Pinpoint the cell where the given text exists, returning its (X, Y) midpoint coordinate. 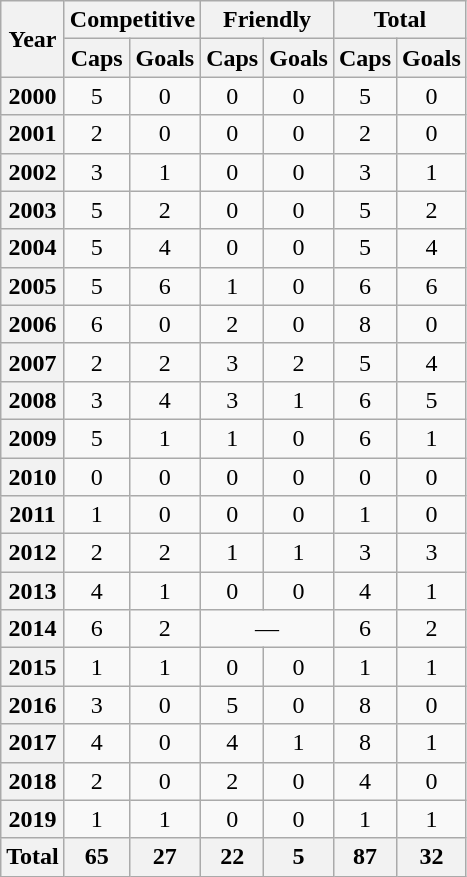
— (268, 629)
2000 (33, 96)
2007 (33, 362)
Friendly (268, 20)
27 (165, 857)
Competitive (132, 20)
2010 (33, 477)
2005 (33, 286)
2002 (33, 172)
2017 (33, 743)
2014 (33, 629)
2015 (33, 667)
2008 (33, 400)
2019 (33, 819)
2009 (33, 438)
2013 (33, 591)
Year (33, 39)
32 (432, 857)
2011 (33, 515)
2016 (33, 705)
2004 (33, 248)
87 (364, 857)
2001 (33, 134)
2003 (33, 210)
65 (96, 857)
22 (232, 857)
2006 (33, 324)
2012 (33, 553)
2018 (33, 781)
